Detect which cell encompasses the target text, then output its [X, Y] center coordinate. 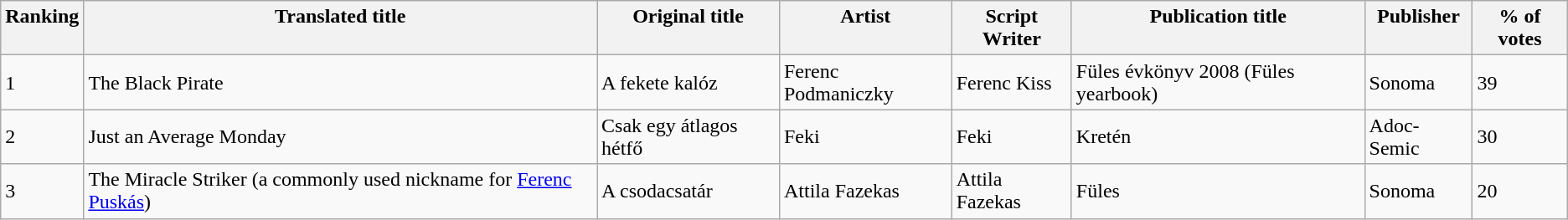
Ranking [42, 28]
A fekete kalóz [688, 82]
Original title [688, 28]
Füles [1218, 191]
Ferenc Kiss [1012, 82]
Publication title [1218, 28]
The Miracle Striker (a commonly used nickname for Ferenc Puskás) [340, 191]
2 [42, 137]
Ferenc Podmaniczky [865, 82]
% of votes [1519, 28]
The Black Pirate [340, 82]
Script Writer [1012, 28]
39 [1519, 82]
A csodacsatár [688, 191]
Publisher [1419, 28]
Adoc-Semic [1419, 137]
Füles évkönyv 2008 (Füles yearbook) [1218, 82]
30 [1519, 137]
Csak egy átlagos hétfő [688, 137]
20 [1519, 191]
Artist [865, 28]
1 [42, 82]
Kretén [1218, 137]
Translated title [340, 28]
Just an Average Monday [340, 137]
3 [42, 191]
